Extract the [X, Y] coordinate from the center of the cell holding the provided text.  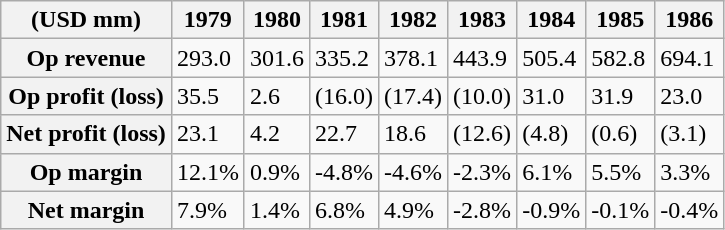
301.6 [276, 58]
6.8% [344, 210]
293.0 [208, 58]
(17.4) [414, 96]
6.1% [552, 172]
443.9 [482, 58]
(3.1) [690, 134]
Net margin [86, 210]
694.1 [690, 58]
-0.1% [620, 210]
2.6 [276, 96]
35.5 [208, 96]
-4.6% [414, 172]
-2.3% [482, 172]
(16.0) [344, 96]
7.9% [208, 210]
3.3% [690, 172]
Op revenue [86, 58]
1981 [344, 20]
335.2 [344, 58]
-2.8% [482, 210]
-4.8% [344, 172]
1.4% [276, 210]
378.1 [414, 58]
(4.8) [552, 134]
Net profit (loss) [86, 134]
4.9% [414, 210]
1986 [690, 20]
0.9% [276, 172]
1980 [276, 20]
23.1 [208, 134]
-0.4% [690, 210]
-0.9% [552, 210]
5.5% [620, 172]
18.6 [414, 134]
1984 [552, 20]
1982 [414, 20]
(USD mm) [86, 20]
4.2 [276, 134]
(12.6) [482, 134]
Op profit (loss) [86, 96]
1985 [620, 20]
22.7 [344, 134]
Op margin [86, 172]
582.8 [620, 58]
31.0 [552, 96]
23.0 [690, 96]
505.4 [552, 58]
(0.6) [620, 134]
1983 [482, 20]
(10.0) [482, 96]
31.9 [620, 96]
1979 [208, 20]
12.1% [208, 172]
